For the text-containing cell, return its midpoint in [x, y] coordinate format. 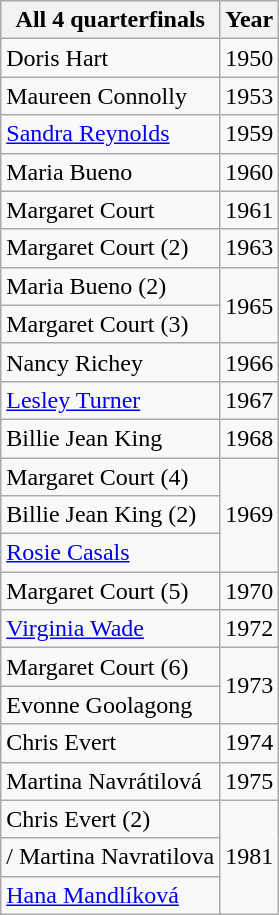
Margaret Court (4) [110, 477]
Year [250, 20]
Billie Jean King [110, 438]
Maria Bueno [110, 172]
Margaret Court (2) [110, 248]
Hana Mandlíková [110, 895]
1966 [250, 362]
Doris Hart [110, 58]
1975 [250, 781]
Martina Navrátilová [110, 781]
1970 [250, 591]
Billie Jean King (2) [110, 515]
1959 [250, 134]
1981 [250, 857]
Margaret Court (3) [110, 324]
1972 [250, 629]
1950 [250, 58]
1965 [250, 305]
1973 [250, 686]
Rosie Casals [110, 553]
All 4 quarterfinals [110, 20]
Evonne Goolagong [110, 705]
1967 [250, 400]
1953 [250, 96]
Chris Evert (2) [110, 819]
Margaret Court (6) [110, 667]
1968 [250, 438]
1961 [250, 210]
1969 [250, 515]
Chris Evert [110, 743]
Maureen Connolly [110, 96]
Nancy Richey [110, 362]
Lesley Turner [110, 400]
1960 [250, 172]
1974 [250, 743]
1963 [250, 248]
Virginia Wade [110, 629]
Sandra Reynolds [110, 134]
Margaret Court (5) [110, 591]
Margaret Court [110, 210]
Maria Bueno (2) [110, 286]
/ Martina Navratilova [110, 857]
